Capture the cell that displays the provided text and extract its (x, y) central coordinate. 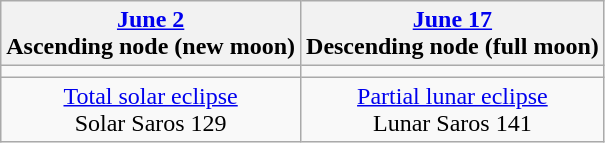
Total solar eclipseSolar Saros 129 (151, 110)
June 2Ascending node (new moon) (151, 34)
June 17Descending node (full moon) (453, 34)
Partial lunar eclipseLunar Saros 141 (453, 110)
